Output the [x, y] coordinate of the center of the cell containing the given text.  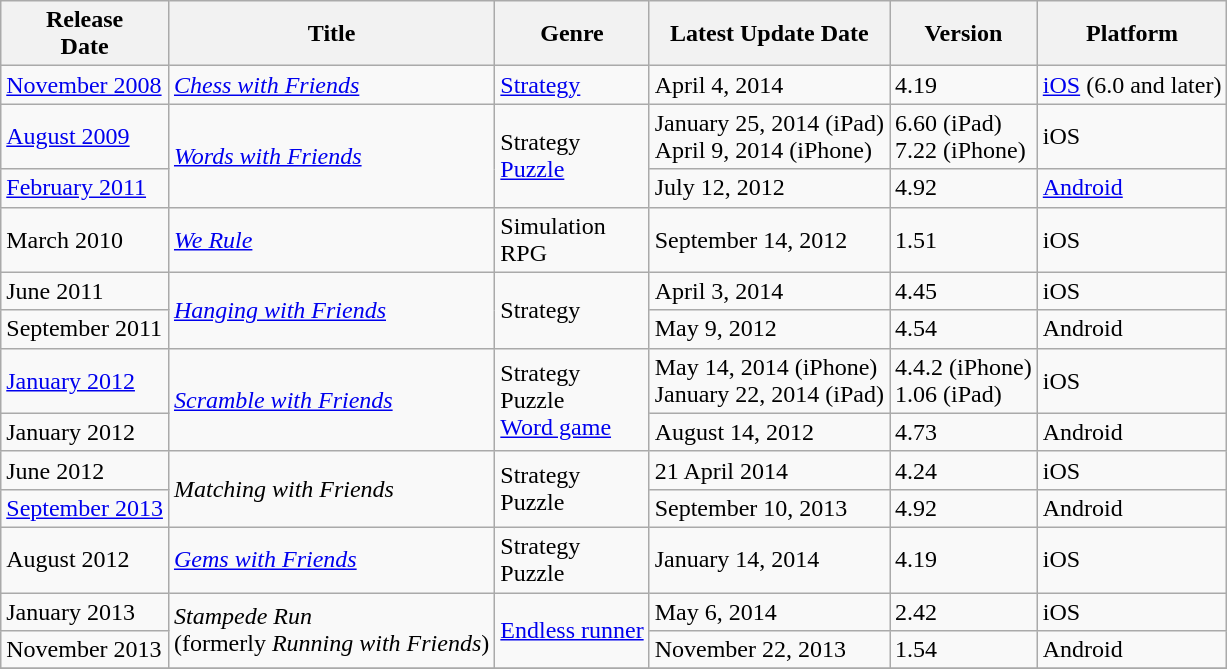
June 2011 [85, 291]
21 April 2014 [769, 470]
4.54 [964, 329]
Matching with Friends [331, 489]
Hanging with Friends [331, 310]
Chess with Friends [331, 85]
Genre [572, 34]
September 10, 2013 [769, 508]
4.24 [964, 470]
January 25, 2014 (iPad) April 9, 2014 (iPhone) [769, 136]
iOS (6.0 and later) [1132, 85]
August 2009 [85, 136]
6.60 (iPad) 7.22 (iPhone) [964, 136]
September 2011 [85, 329]
January 14, 2014 [769, 560]
August 2012 [85, 560]
Platform [1132, 34]
January 2013 [85, 611]
Scramble with Friends [331, 400]
Release Date [85, 34]
We Rule [331, 240]
Stampede Run(formerly Running with Friends) [331, 630]
September 2013 [85, 508]
Gems with Friends [331, 560]
July 12, 2012 [769, 188]
Version [964, 34]
Words with Friends [331, 156]
Latest Update Date [769, 34]
November 2008 [85, 85]
1.51 [964, 240]
May 14, 2014 (iPhone) January 22, 2014 (iPad) [769, 380]
StrategyPuzzleWord game [572, 400]
May 9, 2012 [769, 329]
November 22, 2013 [769, 650]
Title [331, 34]
Endless runner [572, 630]
May 6, 2014 [769, 611]
4.73 [964, 432]
March 2010 [85, 240]
4.45 [964, 291]
SimulationRPG [572, 240]
February 2011 [85, 188]
August 14, 2012 [769, 432]
April 3, 2014 [769, 291]
June 2012 [85, 470]
1.54 [964, 650]
November 2013 [85, 650]
April 4, 2014 [769, 85]
4.4.2 (iPhone) 1.06 (iPad) [964, 380]
2.42 [964, 611]
September 14, 2012 [769, 240]
